Determine the [X, Y] coordinate at the center of the cell enclosing the given text.  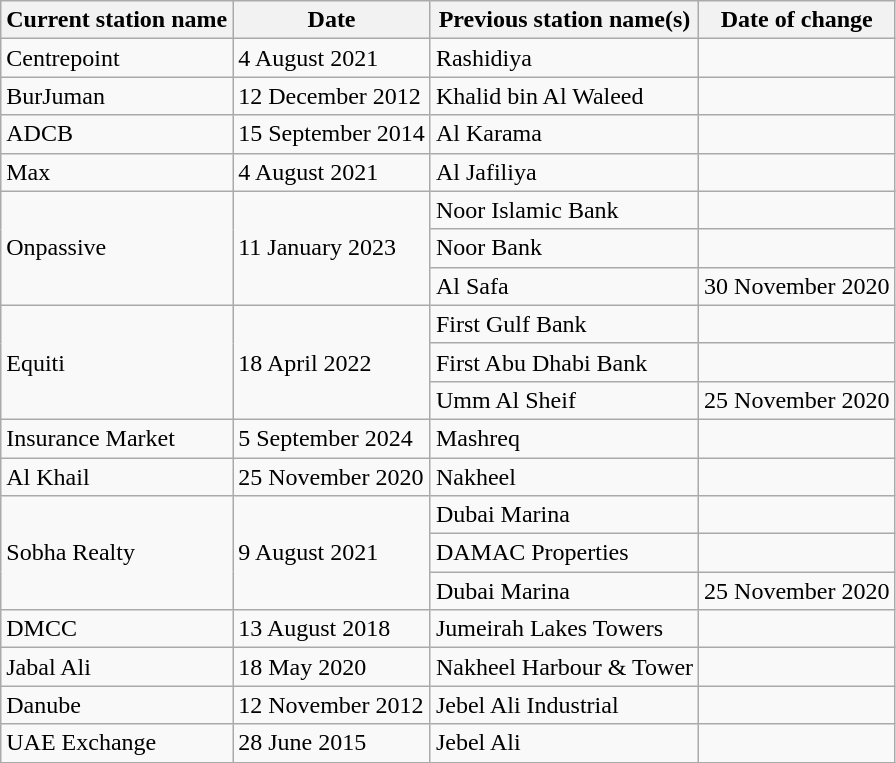
Khalid bin Al Waleed [564, 96]
18 May 2020 [332, 667]
BurJuman [117, 96]
Centrepoint [117, 58]
ADCB [117, 134]
Onpassive [117, 248]
Sobha Realty [117, 553]
Rashidiya [564, 58]
Jebel Ali Industrial [564, 705]
Danube [117, 705]
Previous station name(s) [564, 20]
Nakheel Harbour & Tower [564, 667]
Insurance Market [117, 438]
Jebel Ali [564, 743]
Date [332, 20]
18 April 2022 [332, 362]
Al Jafiliya [564, 172]
Mashreq [564, 438]
DMCC [117, 629]
Al Khail [117, 477]
First Gulf Bank [564, 324]
UAE Exchange [117, 743]
DAMAC Properties [564, 553]
Al Safa [564, 286]
11 January 2023 [332, 248]
First Abu Dhabi Bank [564, 362]
28 June 2015 [332, 743]
Noor Bank [564, 248]
Date of change [797, 20]
Noor Islamic Bank [564, 210]
5 September 2024 [332, 438]
Equiti [117, 362]
Max [117, 172]
Nakheel [564, 477]
Jabal Ali [117, 667]
Al Karama [564, 134]
9 August 2021 [332, 553]
Umm Al Sheif [564, 400]
15 September 2014 [332, 134]
12 November 2012 [332, 705]
Jumeirah Lakes Towers [564, 629]
12 December 2012 [332, 96]
13 August 2018 [332, 629]
Current station name [117, 20]
30 November 2020 [797, 286]
